For the text-containing cell, return its midpoint in [X, Y] coordinate format. 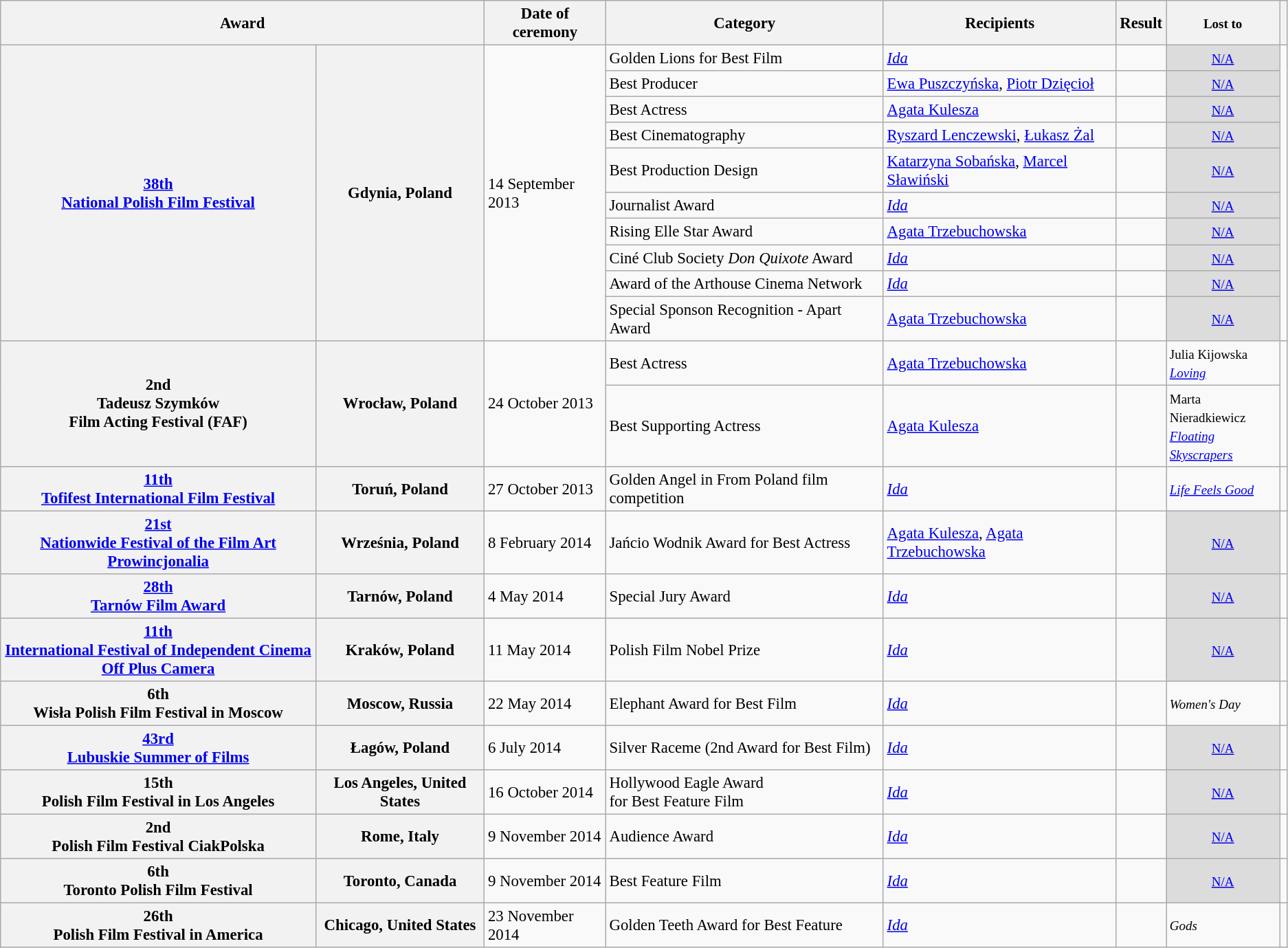
6th Wisła Polish Film Festival in Moscow [158, 704]
Result [1141, 23]
6 July 2014 [546, 748]
38th National Polish Film Festival [158, 193]
Września, Poland [400, 542]
Women's Day [1222, 704]
Kraków, Poland [400, 650]
14 September 2013 [546, 193]
Julia KijowskaLoving [1222, 363]
Rising Elle Star Award [744, 232]
2nd Tadeusz Szymków Film Acting Festival (FAF) [158, 403]
11th Tofifest International Film Festival [158, 489]
Polish Film Nobel Prize [744, 650]
22 May 2014 [546, 704]
Toruń, Poland [400, 489]
16 October 2014 [546, 792]
Special Jury Award [744, 597]
Date of ceremony [546, 23]
Best Cinematography [744, 135]
6th Toronto Polish Film Festival [158, 881]
Rome, Italy [400, 837]
Audience Award [744, 837]
23 November 2014 [546, 925]
4 May 2014 [546, 597]
43rd Lubuskie Summer of Films [158, 748]
26th Polish Film Festival in America [158, 925]
Category [744, 23]
Marta NieradkiewiczFloating Skyscrapers [1222, 426]
8 February 2014 [546, 542]
24 October 2013 [546, 403]
Katarzyna Sobańska, Marcel Sławiński [999, 170]
27 October 2013 [546, 489]
2nd Polish Film Festival CiakPolska [158, 837]
Toronto, Canada [400, 881]
Tarnów, Poland [400, 597]
Recipients [999, 23]
Agata Kulesza, Agata Trzebuchowska [999, 542]
Wrocław, Poland [400, 403]
Best Production Design [744, 170]
Special Sponson Recognition - Apart Award [744, 319]
Golden Lions for Best Film [744, 58]
Los Angeles, United States [400, 792]
Jańcio Wodnik Award for Best Actress [744, 542]
11th International Festival of Independent Cinema Off Plus Camera [158, 650]
Award of the Arthouse Cinema Network [744, 283]
Gdynia, Poland [400, 193]
Best Producer [744, 84]
Life Feels Good [1222, 489]
21st Nationwide Festival of the Film Art Prowincjonalia [158, 542]
Hollywood Eagle Award for Best Feature Film [744, 792]
11 May 2014 [546, 650]
Journalist Award [744, 206]
Łagów, Poland [400, 748]
Ewa Puszczyńska, Piotr Dzięcioł [999, 84]
Lost to [1222, 23]
28th Tarnów Film Award [158, 597]
Elephant Award for Best Film [744, 704]
Best Feature Film [744, 881]
Golden Angel in From Poland film competition [744, 489]
Silver Raceme (2nd Award for Best Film) [744, 748]
Golden Teeth Award for Best Feature [744, 925]
Ciné Club Society Don Quixote Award [744, 258]
15th Polish Film Festival in Los Angeles [158, 792]
Award [243, 23]
Best Supporting Actress [744, 426]
Moscow, Russia [400, 704]
Ryszard Lenczewski, Łukasz Żal [999, 135]
Gods [1222, 925]
Chicago, United States [400, 925]
